Output the [X, Y] coordinate of the center of the cell containing the given text.  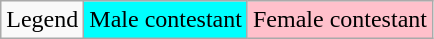
Legend [42, 20]
Male contestant [166, 20]
Female contestant [340, 20]
